For the text-containing cell, return its midpoint in (X, Y) coordinate format. 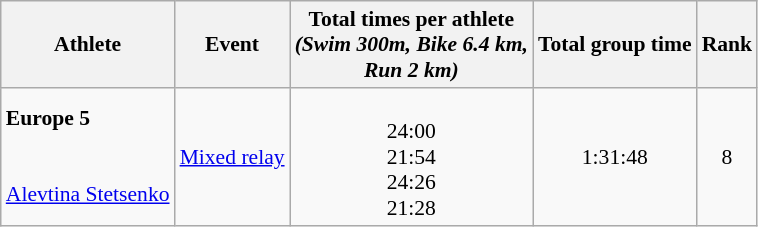
Rank (728, 44)
Athlete (88, 44)
Mixed relay (232, 157)
8 (728, 157)
Total times per athlete (Swim 300m, Bike 6.4 km, Run 2 km) (412, 44)
Event (232, 44)
24:0021:5424:2621:28 (412, 157)
Europe 5Alevtina Stetsenko (88, 157)
Total group time (615, 44)
1:31:48 (615, 157)
